For the text-containing cell, return its midpoint in (X, Y) coordinate format. 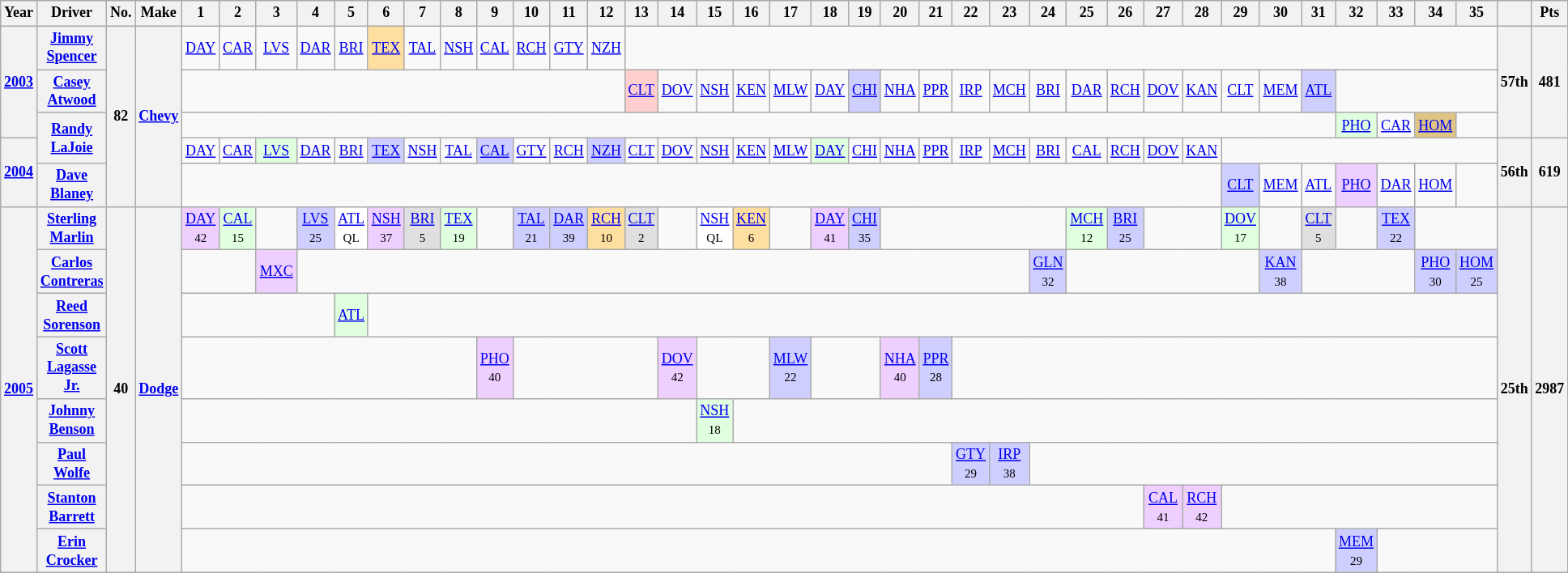
NSH18 (714, 420)
Erin Crocker (71, 550)
2 (238, 13)
MCH12 (1087, 228)
Year (19, 13)
BRI25 (1125, 228)
Dave Blaney (71, 185)
Make (159, 13)
30 (1280, 13)
TEX19 (458, 228)
TAL21 (531, 228)
Pts (1550, 13)
MLW22 (790, 367)
619 (1550, 172)
LVS25 (316, 228)
PPR28 (936, 367)
7 (423, 13)
NSHQL (714, 228)
MXC (276, 272)
8 (458, 13)
6 (386, 13)
28 (1202, 13)
82 (121, 117)
Casey Atwood (71, 91)
24 (1048, 13)
MEM29 (1357, 550)
18 (830, 13)
26 (1125, 13)
KEN6 (752, 228)
1 (201, 13)
2003 (19, 83)
DOV17 (1241, 228)
4 (316, 13)
IRP38 (1009, 464)
Jimmy Spencer (71, 48)
DAR39 (569, 228)
40 (121, 389)
Stanton Barrett (71, 507)
CLT2 (641, 228)
32 (1357, 13)
16 (752, 13)
RCH42 (1202, 507)
35 (1477, 13)
2987 (1550, 389)
Paul Wolfe (71, 464)
PHO40 (494, 367)
22 (971, 13)
21 (936, 13)
Scott Lagasse Jr. (71, 367)
19 (865, 13)
CHI35 (865, 228)
9 (494, 13)
14 (677, 13)
2004 (19, 172)
Johnny Benson (71, 420)
Sterling Marlin (71, 228)
GTY29 (971, 464)
BRI5 (423, 228)
Chevy (159, 117)
NSH37 (386, 228)
57th (1515, 83)
17 (790, 13)
CAL15 (238, 228)
Driver (71, 13)
KAN38 (1280, 272)
RCH10 (607, 228)
56th (1515, 172)
31 (1319, 13)
29 (1241, 13)
12 (607, 13)
TEX22 (1396, 228)
HOM25 (1477, 272)
CAL41 (1163, 507)
11 (569, 13)
25 (1087, 13)
Reed Sorenson (71, 316)
23 (1009, 13)
481 (1550, 83)
34 (1435, 13)
3 (276, 13)
25th (1515, 389)
10 (531, 13)
Carlos Contreras (71, 272)
GLN32 (1048, 272)
13 (641, 13)
5 (352, 13)
2005 (19, 389)
DAY41 (830, 228)
DAY42 (201, 228)
NHA40 (900, 367)
PHO30 (1435, 272)
27 (1163, 13)
Dodge (159, 389)
15 (714, 13)
20 (900, 13)
No. (121, 13)
33 (1396, 13)
CLT5 (1319, 228)
DOV42 (677, 367)
Randy LaJoie (71, 138)
ATLQL (352, 228)
